Pinpoint the cell where the given text exists, returning its (X, Y) midpoint coordinate. 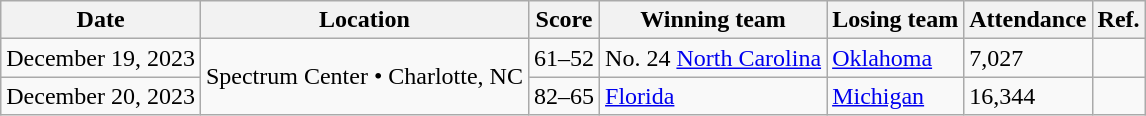
7,027 (1028, 58)
Attendance (1028, 20)
No. 24 North Carolina (714, 58)
Ref. (1118, 20)
Spectrum Center • Charlotte, NC (364, 77)
Winning team (714, 20)
Losing team (896, 20)
82–65 (564, 96)
Score (564, 20)
Date (101, 20)
December 20, 2023 (101, 96)
61–52 (564, 58)
Florida (714, 96)
Location (364, 20)
16,344 (1028, 96)
Michigan (896, 96)
Oklahoma (896, 58)
December 19, 2023 (101, 58)
